Output the [x, y] coordinate of the center of the cell containing the given text.  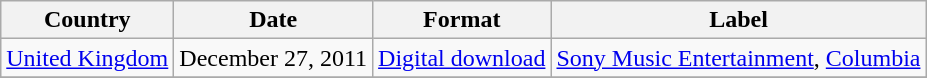
Label [738, 20]
Format [462, 20]
Date [274, 20]
Country [88, 20]
Digital download [462, 58]
United Kingdom [88, 58]
December 27, 2011 [274, 58]
Sony Music Entertainment, Columbia [738, 58]
